Search for the cell housing the specified text and yield its [X, Y] center coordinate. 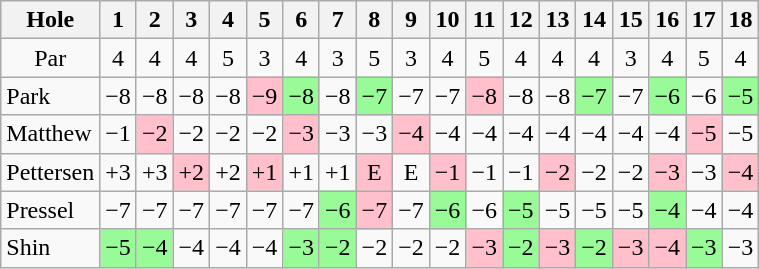
8 [374, 20]
17 [704, 20]
Park [50, 96]
Hole [50, 20]
12 [520, 20]
13 [558, 20]
18 [740, 20]
11 [484, 20]
6 [302, 20]
10 [448, 20]
2 [154, 20]
15 [630, 20]
Pressel [50, 210]
14 [594, 20]
Pettersen [50, 172]
Par [50, 58]
Matthew [50, 134]
16 [668, 20]
−9 [264, 96]
9 [412, 20]
1 [118, 20]
7 [338, 20]
Shin [50, 248]
